Provide the [x, y] coordinate of the cell's center where the given text is located.  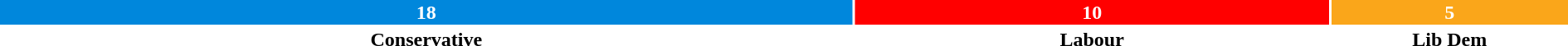
10 [1092, 12]
5 [1450, 12]
18 [426, 12]
